Locate the cell with the specified text and output its [X, Y] center coordinate. 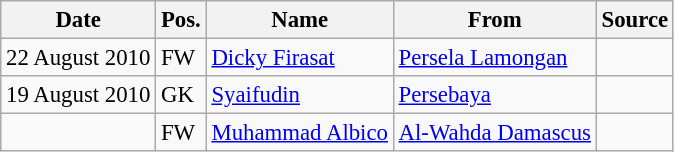
22 August 2010 [78, 58]
Pos. [181, 20]
Date [78, 20]
Syaifudin [300, 95]
From [494, 20]
Al-Wahda Damascus [494, 133]
Source [634, 20]
GK [181, 95]
19 August 2010 [78, 95]
Persebaya [494, 95]
Name [300, 20]
Dicky Firasat [300, 58]
Muhammad Albico [300, 133]
Persela Lamongan [494, 58]
